Extract the (x, y) coordinate from the center of the cell holding the provided text.  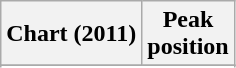
Chart (2011) (72, 34)
Peak position (188, 34)
